For the text-containing cell, return its midpoint in (x, y) coordinate format. 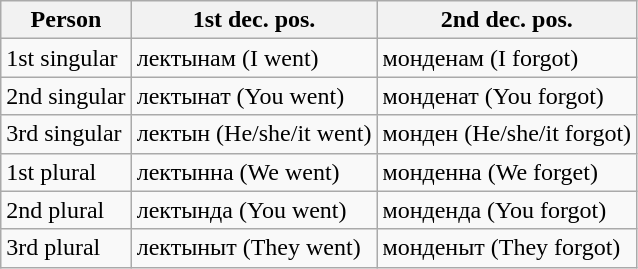
лектын (He/she/it went) (254, 134)
лектынна (We went) (254, 172)
1st plural (66, 172)
лектыныт (They went) (254, 248)
лектынат (You went) (254, 96)
лектында (You went) (254, 210)
монденыт (They forgot) (507, 248)
2nd dec. pos. (507, 20)
монденам (I forgot) (507, 58)
2nd plural (66, 210)
1st singular (66, 58)
1st dec. pos. (254, 20)
монден (He/she/it forgot) (507, 134)
монденда (You forgot) (507, 210)
лектынам (I went) (254, 58)
монденат (You forgot) (507, 96)
2nd singular (66, 96)
3rd plural (66, 248)
монденна (We forget) (507, 172)
Person (66, 20)
3rd singular (66, 134)
